Pinpoint the cell where the given text exists, returning its (X, Y) midpoint coordinate. 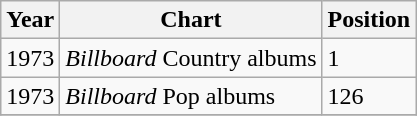
Billboard Country albums (191, 58)
1 (369, 58)
126 (369, 96)
Billboard Pop albums (191, 96)
Chart (191, 20)
Year (30, 20)
Position (369, 20)
